From the cell containing the given text, extract its center point as (x, y) coordinate. 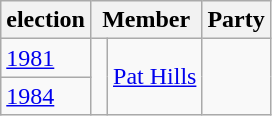
Party (236, 20)
1981 (46, 58)
1984 (46, 96)
election (46, 20)
Member (146, 20)
Pat Hills (155, 77)
